Detect which cell encompasses the target text, then output its (X, Y) center coordinate. 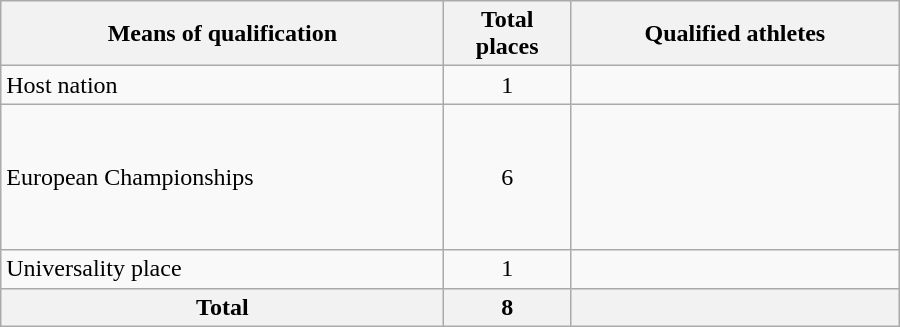
Host nation (222, 85)
8 (507, 307)
Total (222, 307)
Universality place (222, 269)
Qualified athletes (734, 34)
6 (507, 177)
Totalplaces (507, 34)
Means of qualification (222, 34)
European Championships (222, 177)
